Output the (x, y) coordinate of the center of the cell containing the given text.  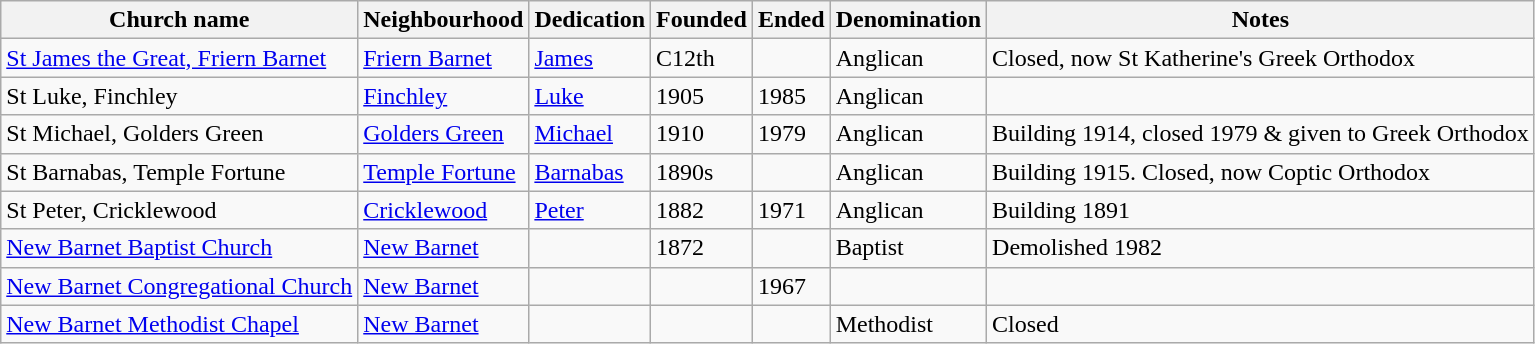
New Barnet Methodist Chapel (180, 324)
Building 1891 (1261, 210)
Golders Green (444, 134)
Methodist (908, 324)
St Barnabas, Temple Fortune (180, 172)
Michael (590, 134)
Building 1915. Closed, now Coptic Orthodox (1261, 172)
New Barnet Congregational Church (180, 286)
St Michael, Golders Green (180, 134)
New Barnet Baptist Church (180, 248)
1910 (702, 134)
Finchley (444, 96)
1979 (791, 134)
St James the Great, Friern Barnet (180, 58)
Barnabas (590, 172)
1890s (702, 172)
Notes (1261, 20)
1872 (702, 248)
Friern Barnet (444, 58)
James (590, 58)
St Peter, Cricklewood (180, 210)
Ended (791, 20)
Denomination (908, 20)
Closed (1261, 324)
Neighbourhood (444, 20)
Luke (590, 96)
Building 1914, closed 1979 & given to Greek Orthodox (1261, 134)
Church name (180, 20)
1985 (791, 96)
St Luke, Finchley (180, 96)
Demolished 1982 (1261, 248)
Founded (702, 20)
Temple Fortune (444, 172)
Closed, now St Katherine's Greek Orthodox (1261, 58)
Peter (590, 210)
1905 (702, 96)
Dedication (590, 20)
1967 (791, 286)
Baptist (908, 248)
Cricklewood (444, 210)
1882 (702, 210)
1971 (791, 210)
C12th (702, 58)
